Locate the cell with the specified text and output its (X, Y) center coordinate. 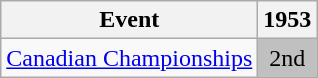
Event (130, 20)
1953 (288, 20)
Canadian Championships (130, 58)
2nd (288, 58)
